Output the (X, Y) coordinate of the center of the cell containing the given text.  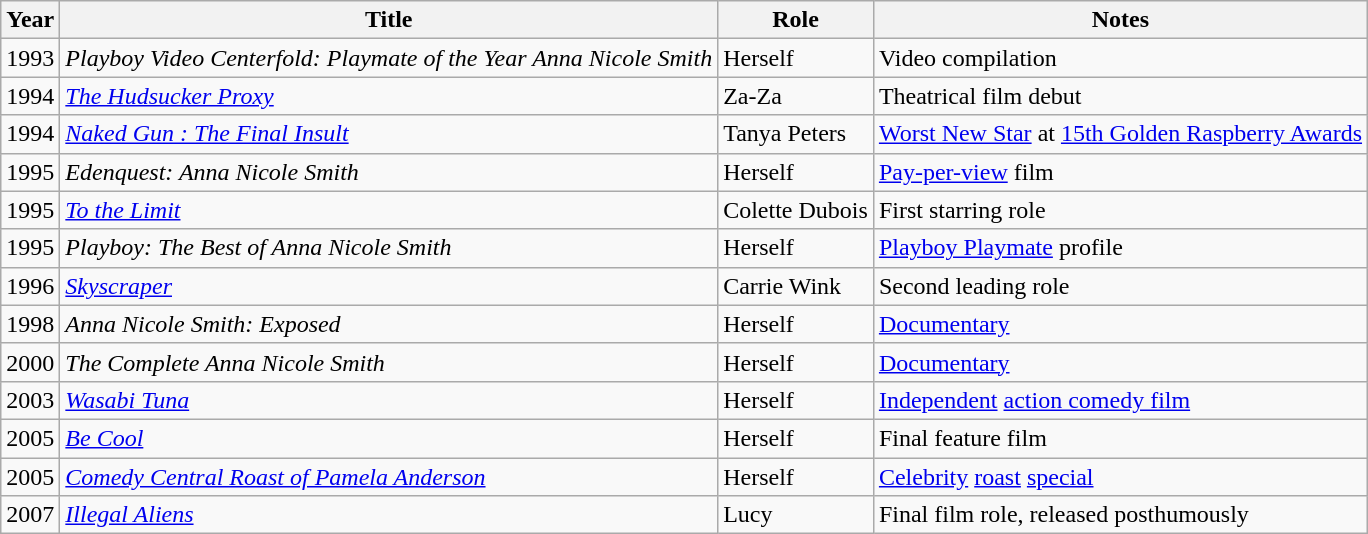
Worst New Star at 15th Golden Raspberry Awards (1120, 134)
Playboy Playmate profile (1120, 248)
Title (389, 20)
Role (796, 20)
2000 (30, 362)
2007 (30, 515)
Be Cool (389, 438)
Wasabi Tuna (389, 400)
To the Limit (389, 210)
Notes (1120, 20)
Tanya Peters (796, 134)
Independent action comedy film (1120, 400)
1998 (30, 324)
1996 (30, 286)
Final feature film (1120, 438)
Pay-per-view film (1120, 172)
Za-Za (796, 96)
Edenquest: Anna Nicole Smith (389, 172)
Carrie Wink (796, 286)
Playboy: The Best of Anna Nicole Smith (389, 248)
The Complete Anna Nicole Smith (389, 362)
Naked Gun : The Final Insult (389, 134)
Playboy Video Centerfold: Playmate of the Year Anna Nicole Smith (389, 58)
Colette Dubois (796, 210)
Final film role, released posthumously (1120, 515)
Lucy (796, 515)
Second leading role (1120, 286)
2003 (30, 400)
Illegal Aliens (389, 515)
The Hudsucker Proxy (389, 96)
Theatrical film debut (1120, 96)
First starring role (1120, 210)
Anna Nicole Smith: Exposed (389, 324)
Year (30, 20)
Video compilation (1120, 58)
Skyscraper (389, 286)
Celebrity roast special (1120, 477)
1993 (30, 58)
Comedy Central Roast of Pamela Anderson (389, 477)
